Search for the cell housing the specified text and yield its (X, Y) center coordinate. 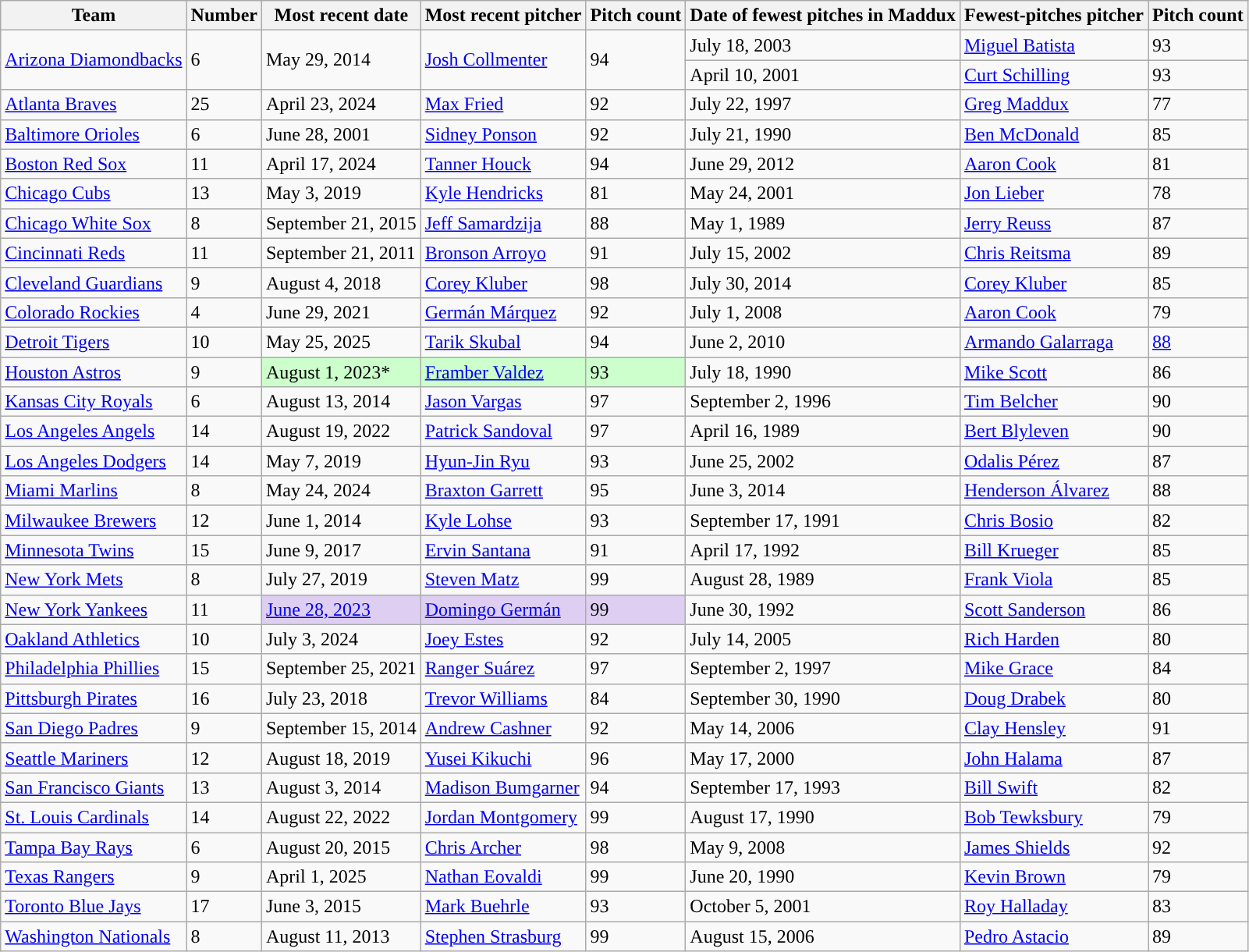
Ben McDonald (1053, 134)
Pedro Astacio (1053, 936)
Bill Krueger (1053, 550)
Fewest-pitches pitcher (1053, 16)
Texas Rangers (94, 877)
Stephen Strasburg (503, 936)
Ervin Santana (503, 550)
Rich Harden (1053, 639)
September 17, 1991 (823, 520)
Milwaukee Brewers (94, 520)
Domingo Germán (503, 609)
June 25, 2002 (823, 461)
July 18, 2003 (823, 45)
Houston Astros (94, 372)
September 15, 2014 (341, 728)
Jon Lieber (1053, 194)
Curt Schilling (1053, 75)
August 3, 2014 (341, 787)
Washington Nationals (94, 936)
New York Mets (94, 580)
August 17, 1990 (823, 817)
Henderson Álvarez (1053, 491)
Armando Galarraga (1053, 342)
June 30, 1992 (823, 609)
Seattle Mariners (94, 758)
Philadelphia Phillies (94, 669)
Bill Swift (1053, 787)
Madison Bumgarner (503, 787)
Toronto Blue Jays (94, 907)
August 18, 2019 (341, 758)
Team (94, 16)
Colorado Rockies (94, 312)
May 29, 2014 (341, 60)
Greg Maddux (1053, 105)
April 23, 2024 (341, 105)
September 2, 1996 (823, 402)
Jason Vargas (503, 402)
Tim Belcher (1053, 402)
July 15, 2002 (823, 253)
July 14, 2005 (823, 639)
Most recent pitcher (503, 16)
Doug Drabek (1053, 698)
16 (224, 698)
Oakland Athletics (94, 639)
Mark Buehrle (503, 907)
June 28, 2001 (341, 134)
Kansas City Royals (94, 402)
July 22, 1997 (823, 105)
April 16, 1989 (823, 432)
August 1, 2023* (341, 372)
May 1, 1989 (823, 223)
May 24, 2024 (341, 491)
August 13, 2014 (341, 402)
4 (224, 312)
Bronson Arroyo (503, 253)
July 1, 2008 (823, 312)
June 3, 2015 (341, 907)
Pittsburgh Pirates (94, 698)
78 (1198, 194)
Mike Grace (1053, 669)
July 18, 1990 (823, 372)
August 15, 2006 (823, 936)
Atlanta Braves (94, 105)
Chris Archer (503, 847)
Bert Blyleven (1053, 432)
June 9, 2017 (341, 550)
September 17, 1993 (823, 787)
Tampa Bay Rays (94, 847)
Date of fewest pitches in Maddux (823, 16)
Cleveland Guardians (94, 282)
Arizona Diamondbacks (94, 60)
Bob Tewksbury (1053, 817)
Roy Halladay (1053, 907)
Miami Marlins (94, 491)
July 30, 2014 (823, 282)
August 28, 1989 (823, 580)
Chris Reitsma (1053, 253)
Odalis Pérez (1053, 461)
August 19, 2022 (341, 432)
July 3, 2024 (341, 639)
Josh Collmenter (503, 60)
June 2, 2010 (823, 342)
San Diego Padres (94, 728)
Chris Bosio (1053, 520)
Max Fried (503, 105)
Cincinnati Reds (94, 253)
John Halama (1053, 758)
Sidney Ponson (503, 134)
Steven Matz (503, 580)
Braxton Garrett (503, 491)
Mike Scott (1053, 372)
Los Angeles Dodgers (94, 461)
August 4, 2018 (341, 282)
August 22, 2022 (341, 817)
Tanner Houck (503, 164)
April 17, 2024 (341, 164)
May 3, 2019 (341, 194)
June 29, 2021 (341, 312)
Chicago Cubs (94, 194)
Miguel Batista (1053, 45)
Joey Estes (503, 639)
September 21, 2015 (341, 223)
Jerry Reuss (1053, 223)
Nathan Eovaldi (503, 877)
April 17, 1992 (823, 550)
Minnesota Twins (94, 550)
May 17, 2000 (823, 758)
September 25, 2021 (341, 669)
Scott Sanderson (1053, 609)
San Francisco Giants (94, 787)
May 24, 2001 (823, 194)
Kevin Brown (1053, 877)
Baltimore Orioles (94, 134)
Yusei Kikuchi (503, 758)
Most recent date (341, 16)
Hyun-Jin Ryu (503, 461)
Number (224, 16)
Kyle Hendricks (503, 194)
Frank Viola (1053, 580)
Los Angeles Angels (94, 432)
Boston Red Sox (94, 164)
Jeff Samardzija (503, 223)
May 9, 2008 (823, 847)
Ranger Suárez (503, 669)
April 10, 2001 (823, 75)
August 20, 2015 (341, 847)
May 25, 2025 (341, 342)
August 11, 2013 (341, 936)
September 21, 2011 (341, 253)
96 (636, 758)
Tarik Skubal (503, 342)
September 30, 1990 (823, 698)
June 1, 2014 (341, 520)
July 21, 1990 (823, 134)
17 (224, 907)
April 1, 2025 (341, 877)
Chicago White Sox (94, 223)
James Shields (1053, 847)
St. Louis Cardinals (94, 817)
25 (224, 105)
Andrew Cashner (503, 728)
July 27, 2019 (341, 580)
June 29, 2012 (823, 164)
83 (1198, 907)
Patrick Sandoval (503, 432)
Detroit Tigers (94, 342)
September 2, 1997 (823, 669)
Jordan Montgomery (503, 817)
May 14, 2006 (823, 728)
October 5, 2001 (823, 907)
Germán Márquez (503, 312)
July 23, 2018 (341, 698)
Framber Valdez (503, 372)
June 3, 2014 (823, 491)
June 20, 1990 (823, 877)
June 28, 2023 (341, 609)
Trevor Williams (503, 698)
Kyle Lohse (503, 520)
May 7, 2019 (341, 461)
95 (636, 491)
Clay Hensley (1053, 728)
New York Yankees (94, 609)
77 (1198, 105)
